Find where the given text appears and provide that cell's center as (x, y) coordinate. 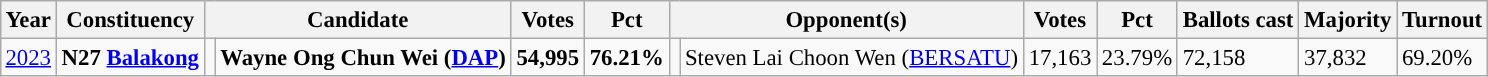
Steven Lai Choon Wen (BERSATU) (852, 57)
Wayne Ong Chun Wei (DAP) (363, 57)
17,163 (1060, 57)
54,995 (548, 57)
76.21% (626, 57)
Turnout (1442, 20)
Constituency (130, 20)
69.20% (1442, 57)
Ballots cast (1238, 20)
Opponent(s) (846, 20)
Year (28, 20)
37,832 (1348, 57)
23.79% (1138, 57)
N27 Balakong (130, 57)
Majority (1348, 20)
Candidate (358, 20)
72,158 (1238, 57)
2023 (28, 57)
